Search for the cell housing the specified text and yield its (x, y) center coordinate. 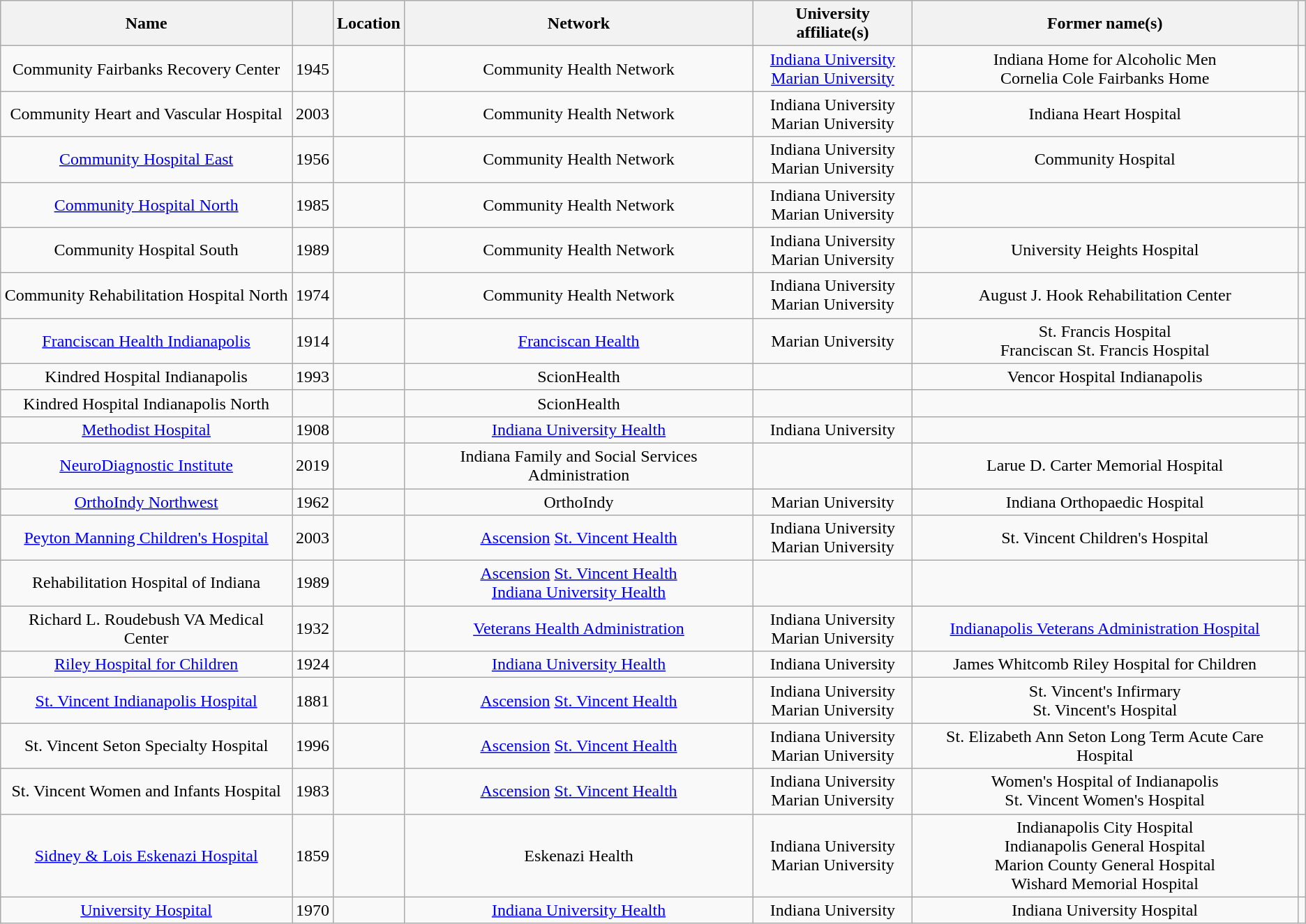
Women's Hospital of IndianapolisSt. Vincent Women's Hospital (1105, 791)
2019 (313, 466)
St. Vincent's InfirmarySt. Vincent's Hospital (1105, 700)
Ascension St. Vincent HealthIndiana University Health (578, 583)
Kindred Hospital Indianapolis (147, 377)
University affiliate(s) (833, 24)
1859 (313, 855)
1962 (313, 501)
Indiana Home for Alcoholic MenCornelia Cole Fairbanks Home (1105, 68)
1996 (313, 746)
Community Hospital East (147, 159)
1932 (313, 629)
OrthoIndy Northwest (147, 501)
Community Rehabilitation Hospital North (147, 296)
Network (578, 24)
Former name(s) (1105, 24)
Riley Hospital for Children (147, 665)
1970 (313, 910)
1924 (313, 665)
1956 (313, 159)
Community Heart and Vascular Hospital (147, 114)
Name (147, 24)
St. Vincent Indianapolis Hospital (147, 700)
Franciscan Health (578, 340)
Community Hospital North (147, 205)
Larue D. Carter Memorial Hospital (1105, 466)
Indiana Heart Hospital (1105, 114)
James Whitcomb Riley Hospital for Children (1105, 665)
1985 (313, 205)
Methodist Hospital (147, 430)
Location (369, 24)
Indiana University Hospital (1105, 910)
St. Vincent Seton Specialty Hospital (147, 746)
St. Vincent Women and Infants Hospital (147, 791)
Veterans Health Administration (578, 629)
Community Hospital South (147, 250)
Indiana Family and Social Services Administration (578, 466)
Franciscan Health Indianapolis (147, 340)
1908 (313, 430)
Indiana Orthopaedic Hospital (1105, 501)
St. Elizabeth Ann Seton Long Term Acute Care Hospital (1105, 746)
University Heights Hospital (1105, 250)
Vencor Hospital Indianapolis (1105, 377)
Indianapolis Veterans Administration Hospital (1105, 629)
Community Hospital (1105, 159)
St. Vincent Children's Hospital (1105, 538)
1945 (313, 68)
Sidney & Lois Eskenazi Hospital (147, 855)
1881 (313, 700)
OrthoIndy (578, 501)
Richard L. Roudebush VA Medical Center (147, 629)
Indianapolis City HospitalIndianapolis General HospitalMarion County General HospitalWishard Memorial Hospital (1105, 855)
1993 (313, 377)
1974 (313, 296)
St. Francis HospitalFranciscan St. Francis Hospital (1105, 340)
Peyton Manning Children's Hospital (147, 538)
NeuroDiagnostic Institute (147, 466)
August J. Hook Rehabilitation Center (1105, 296)
Community Fairbanks Recovery Center (147, 68)
Rehabilitation Hospital of Indiana (147, 583)
1983 (313, 791)
University Hospital (147, 910)
1914 (313, 340)
Eskenazi Health (578, 855)
Kindred Hospital Indianapolis North (147, 403)
